Provide the [x, y] coordinate of the cell's center where the given text is located.  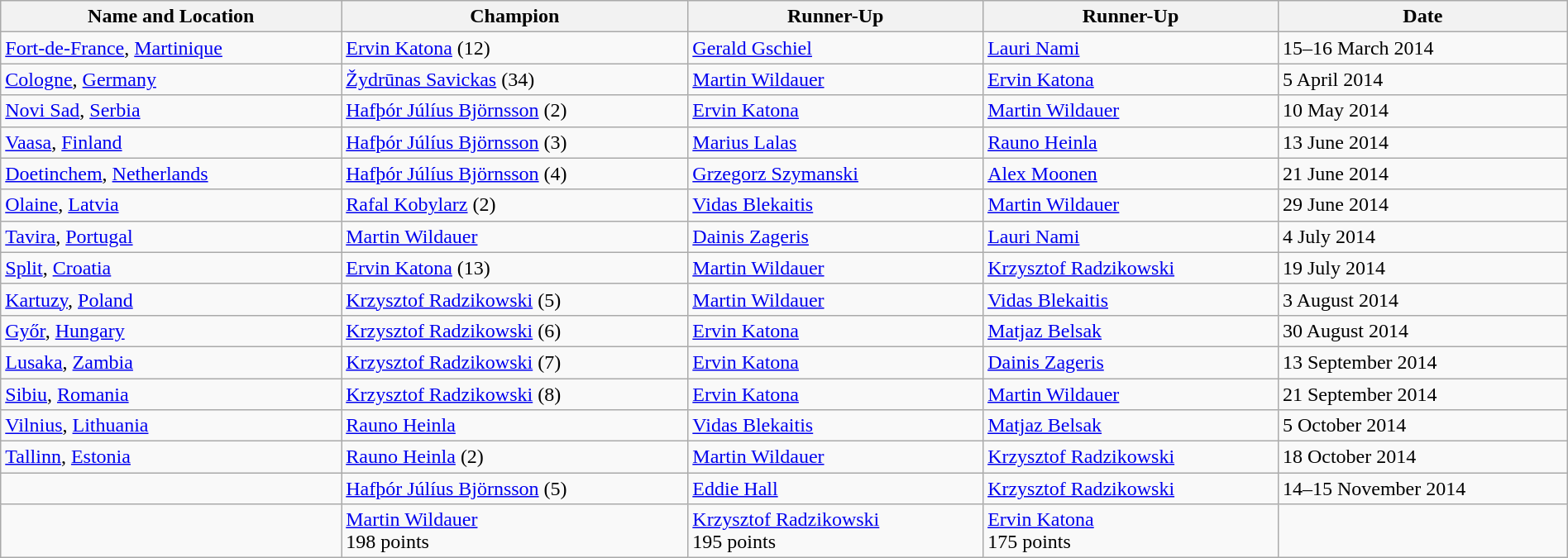
Krzysztof Radzikowski (6) [514, 331]
21 June 2014 [1422, 174]
Sibiu, Romania [171, 394]
Grzegorz Szymanski [835, 174]
Eddie Hall [835, 489]
Ervin Katona (12) [514, 48]
Vaasa, Finland [171, 142]
Date [1422, 17]
13 June 2014 [1422, 142]
19 July 2014 [1422, 268]
Hafþór Júlíus Björnsson (5) [514, 489]
Tavira, Portugal [171, 236]
Hafþór Júlíus Björnsson (2) [514, 111]
Vilnius, Lithuania [171, 426]
Ervin Katona 175 points [1131, 531]
Krzysztof Radzikowski (7) [514, 362]
Krzysztof Radzikowski (8) [514, 394]
Hafþór Júlíus Björnsson (3) [514, 142]
14–15 November 2014 [1422, 489]
Champion [514, 17]
Győr, Hungary [171, 331]
29 June 2014 [1422, 205]
15–16 March 2014 [1422, 48]
Tallinn, Estonia [171, 457]
Olaine, Latvia [171, 205]
Gerald Gschiel [835, 48]
Marius Lalas [835, 142]
Lusaka, Zambia [171, 362]
5 April 2014 [1422, 79]
4 July 2014 [1422, 236]
21 September 2014 [1422, 394]
10 May 2014 [1422, 111]
Alex Moonen [1131, 174]
13 September 2014 [1422, 362]
Krzysztof Radzikowski 195 points [835, 531]
Cologne, Germany [171, 79]
Krzysztof Radzikowski (5) [514, 299]
Rauno Heinla (2) [514, 457]
Novi Sad, Serbia [171, 111]
Hafþór Júlíus Björnsson (4) [514, 174]
Rafal Kobylarz (2) [514, 205]
5 October 2014 [1422, 426]
18 October 2014 [1422, 457]
Martin Wildauer 198 points [514, 531]
Name and Location [171, 17]
30 August 2014 [1422, 331]
Fort-de-France, Martinique [171, 48]
Žydrūnas Savickas (34) [514, 79]
Split, Croatia [171, 268]
Doetinchem, Netherlands [171, 174]
3 August 2014 [1422, 299]
Ervin Katona (13) [514, 268]
Kartuzy, Poland [171, 299]
